Extract the [x, y] coordinate from the center of the cell holding the provided text.  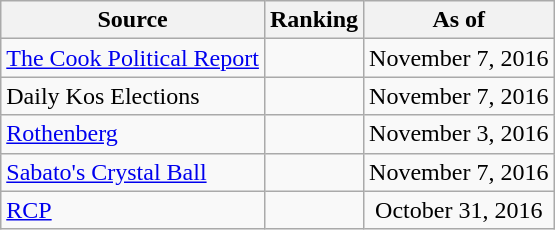
November 3, 2016 [459, 134]
Daily Kos Elections [133, 96]
October 31, 2016 [459, 210]
Rothenberg [133, 134]
Ranking [314, 20]
Sabato's Crystal Ball [133, 172]
The Cook Political Report [133, 58]
RCP [133, 210]
Source [133, 20]
As of [459, 20]
